Return the (x, y) coordinate for the center point of the cell that contains the specified text.  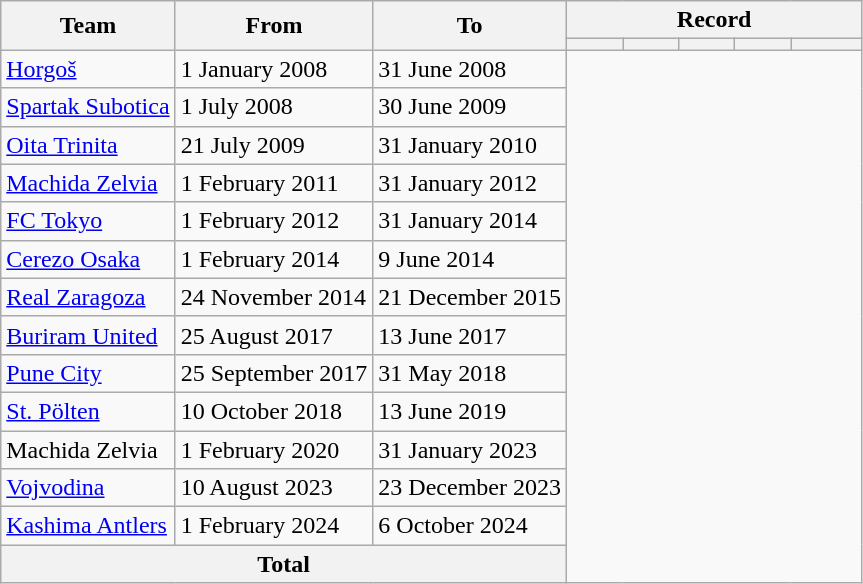
Horgoš (88, 69)
Oita Trinita (88, 145)
Vojvodina (88, 488)
13 June 2019 (470, 411)
10 August 2023 (274, 488)
Buriram United (88, 335)
31 January 2023 (470, 449)
31 June 2008 (470, 69)
31 May 2018 (470, 373)
Real Zaragoza (88, 297)
24 November 2014 (274, 297)
St. Pölten (88, 411)
1 February 2024 (274, 526)
From (274, 26)
10 October 2018 (274, 411)
30 June 2009 (470, 107)
1 July 2008 (274, 107)
1 February 2012 (274, 221)
FC Tokyo (88, 221)
13 June 2017 (470, 335)
Cerezo Osaka (88, 259)
23 December 2023 (470, 488)
25 August 2017 (274, 335)
21 December 2015 (470, 297)
31 January 2010 (470, 145)
Record (714, 20)
1 January 2008 (274, 69)
31 January 2012 (470, 183)
Total (284, 564)
25 September 2017 (274, 373)
6 October 2024 (470, 526)
1 February 2011 (274, 183)
Pune City (88, 373)
31 January 2014 (470, 221)
21 July 2009 (274, 145)
Spartak Subotica (88, 107)
1 February 2020 (274, 449)
To (470, 26)
Kashima Antlers (88, 526)
Team (88, 26)
1 February 2014 (274, 259)
9 June 2014 (470, 259)
